Scan for the cell matching the given text and deliver its [x, y] coordinate at center. 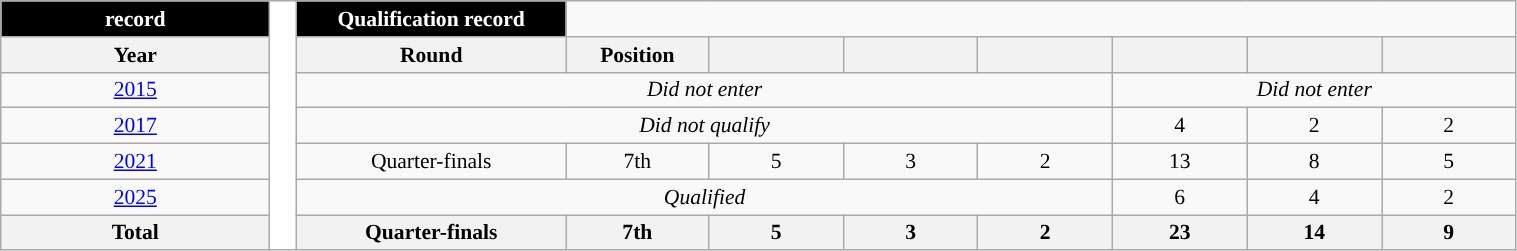
Qualified [705, 197]
2017 [136, 126]
8 [1314, 162]
Total [136, 233]
2025 [136, 197]
6 [1180, 197]
23 [1180, 233]
Year [136, 55]
14 [1314, 233]
9 [1450, 233]
Did not qualify [705, 126]
2021 [136, 162]
2015 [136, 90]
Round [432, 55]
record [136, 19]
Qualification record [432, 19]
13 [1180, 162]
Position [638, 55]
